Pinpoint the cell where the given text exists, returning its (x, y) midpoint coordinate. 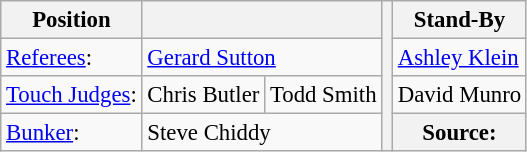
Position (72, 20)
Steve Chiddy (262, 133)
Todd Smith (324, 95)
Ashley Klein (459, 58)
David Munro (459, 95)
Source: (459, 133)
Gerard Sutton (262, 58)
Bunker: (72, 133)
Referees: (72, 58)
Touch Judges: (72, 95)
Chris Butler (204, 95)
Stand-By (459, 20)
